Detect which cell encompasses the target text, then output its [x, y] center coordinate. 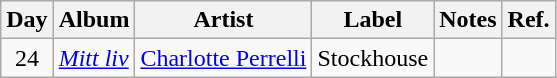
Artist [224, 20]
Day [27, 20]
Charlotte Perrelli [224, 58]
Mitt liv [94, 58]
Stockhouse [373, 58]
Notes [468, 20]
24 [27, 58]
Label [373, 20]
Ref. [528, 20]
Album [94, 20]
